From the cell containing the given text, extract its center point as [X, Y] coordinate. 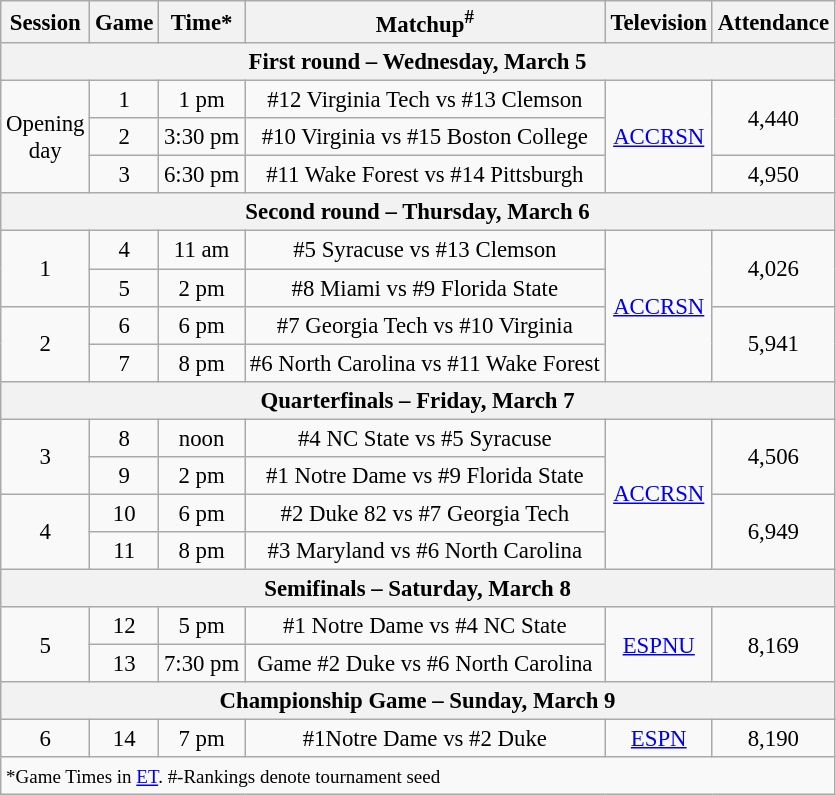
8,190 [773, 739]
6,949 [773, 532]
Openingday [46, 138]
noon [202, 438]
#6 North Carolina vs #11 Wake Forest [426, 363]
#10 Virginia vs #15 Boston College [426, 137]
11 am [202, 250]
1 pm [202, 100]
#1 Notre Dame vs #9 Florida State [426, 476]
#12 Virginia Tech vs #13 Clemson [426, 100]
11 [124, 551]
4,440 [773, 118]
Semifinals – Saturday, March 8 [418, 588]
ESPNU [658, 644]
4,026 [773, 268]
#3 Maryland vs #6 North Carolina [426, 551]
4,506 [773, 456]
7 [124, 363]
Second round – Thursday, March 6 [418, 213]
#11 Wake Forest vs #14 Pittsburgh [426, 175]
#5 Syracuse vs #13 Clemson [426, 250]
12 [124, 626]
ESPN [658, 739]
5,941 [773, 344]
Session [46, 22]
10 [124, 513]
Game #2 Duke vs #6 North Carolina [426, 664]
14 [124, 739]
5 pm [202, 626]
Time* [202, 22]
Matchup# [426, 22]
7:30 pm [202, 664]
8 [124, 438]
8,169 [773, 644]
7 pm [202, 739]
#2 Duke 82 vs #7 Georgia Tech [426, 513]
Quarterfinals – Friday, March 7 [418, 400]
First round – Wednesday, March 5 [418, 62]
Attendance [773, 22]
#1 Notre Dame vs #4 NC State [426, 626]
#7 Georgia Tech vs #10 Virginia [426, 325]
#8 Miami vs #9 Florida State [426, 288]
#1Notre Dame vs #2 Duke [426, 739]
9 [124, 476]
Championship Game – Sunday, March 9 [418, 701]
13 [124, 664]
6:30 pm [202, 175]
#4 NC State vs #5 Syracuse [426, 438]
4,950 [773, 175]
Television [658, 22]
*Game Times in ET. #-Rankings denote tournament seed [418, 776]
3:30 pm [202, 137]
Game [124, 22]
